Return [x, y] of the center of cell containing provided text 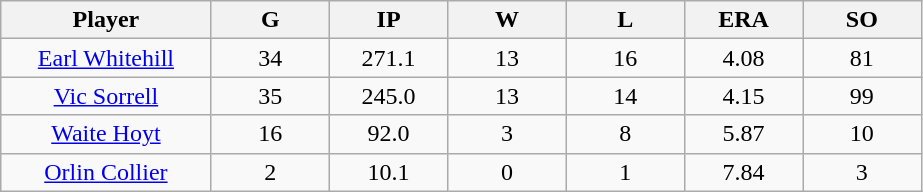
271.1 [388, 58]
14 [625, 96]
0 [507, 172]
Orlin Collier [106, 172]
35 [270, 96]
Player [106, 20]
34 [270, 58]
Vic Sorrell [106, 96]
245.0 [388, 96]
2 [270, 172]
4.08 [743, 58]
W [507, 20]
99 [862, 96]
L [625, 20]
ERA [743, 20]
Earl Whitehill [106, 58]
SO [862, 20]
10.1 [388, 172]
G [270, 20]
4.15 [743, 96]
5.87 [743, 134]
92.0 [388, 134]
Waite Hoyt [106, 134]
8 [625, 134]
1 [625, 172]
IP [388, 20]
7.84 [743, 172]
81 [862, 58]
10 [862, 134]
